Locate the cell with the specified text and output its (x, y) center coordinate. 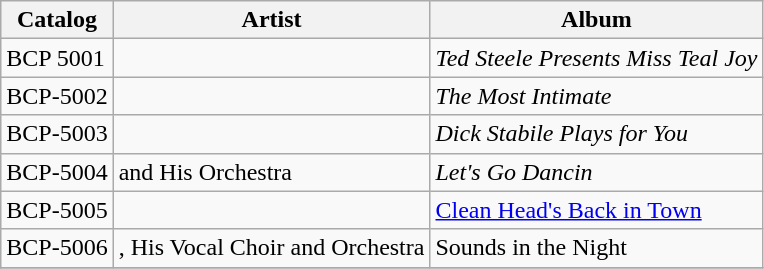
and His Orchestra (272, 172)
, His Vocal Choir and Orchestra (272, 248)
BCP-5005 (57, 210)
Catalog (57, 20)
BCP 5001 (57, 58)
BCP-5006 (57, 248)
Album (596, 20)
Clean Head's Back in Town (596, 210)
Dick Stabile Plays for You (596, 134)
Sounds in the Night (596, 248)
BCP-5003 (57, 134)
The Most Intimate (596, 96)
Artist (272, 20)
BCP-5004 (57, 172)
Let's Go Dancin (596, 172)
Ted Steele Presents Miss Teal Joy (596, 58)
BCP-5002 (57, 96)
